Extract the (X, Y) coordinate from the center of the cell holding the provided text.  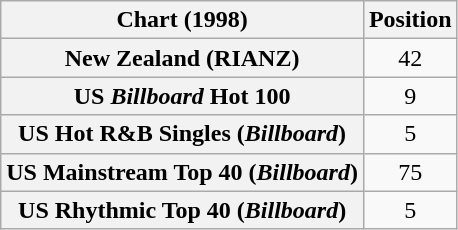
9 (410, 96)
US Hot R&B Singles (Billboard) (182, 134)
Position (410, 20)
US Billboard Hot 100 (182, 96)
New Zealand (RIANZ) (182, 58)
42 (410, 58)
Chart (1998) (182, 20)
US Rhythmic Top 40 (Billboard) (182, 210)
US Mainstream Top 40 (Billboard) (182, 172)
75 (410, 172)
